Return the (X, Y) coordinate for the center point of the cell that contains the specified text.  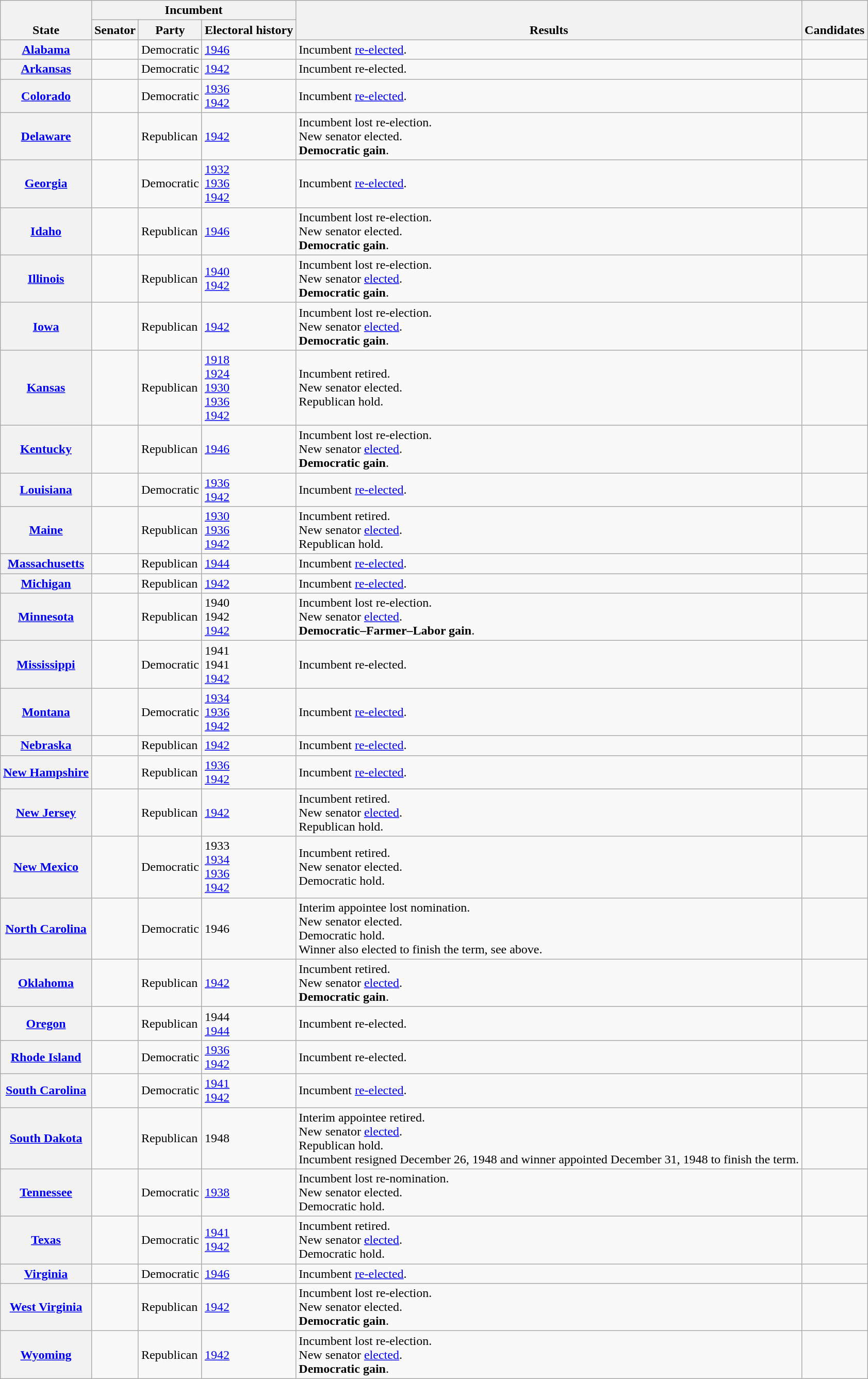
Candidates (834, 20)
Iowa (46, 326)
Nebraska (46, 745)
193019361942 (249, 530)
New Hampshire (46, 772)
South Carolina (46, 1091)
Montana (46, 712)
Electoral history (249, 30)
Georgia (46, 184)
Incumbent (193, 10)
1934 19361942 (249, 712)
1944 1944 (249, 1024)
Idaho (46, 231)
New Mexico (46, 867)
1940 1942 1942 (249, 617)
Michigan (46, 583)
Senator (114, 30)
Oklahoma (46, 983)
Results (549, 20)
Colorado (46, 96)
Kentucky (46, 449)
Tennessee (46, 1193)
Massachusetts (46, 564)
1932 19361942 (249, 184)
1944 (249, 564)
Arkansas (46, 69)
Louisiana (46, 489)
Wyoming (46, 1355)
Kansas (46, 387)
Interim appointee lost nomination.New senator elected.Democratic hold.Winner also elected to finish the term, see above. (549, 929)
Maine (46, 530)
1940 1942 (249, 279)
Mississippi (46, 664)
1938 (249, 1193)
1941 1941 1942 (249, 664)
1948 (249, 1138)
State (46, 20)
1933 1934 19361942 (249, 867)
Texas (46, 1240)
Alabama (46, 50)
Party (170, 30)
Incumbent lost re-election.New senator elected.Democratic–Farmer–Labor gain. (549, 617)
South Dakota (46, 1138)
Minnesota (46, 617)
West Virginia (46, 1307)
Oregon (46, 1024)
Illinois (46, 279)
Incumbent retired.New senator elected.Democratic gain. (549, 983)
New Jersey (46, 813)
Rhode Island (46, 1057)
Virginia (46, 1274)
Delaware (46, 136)
19181924193019361942 (249, 387)
Incumbent lost re-nomination.New senator elected.Democratic hold. (549, 1193)
North Carolina (46, 929)
